Extract the (x, y) coordinate from the center of the cell holding the provided text.  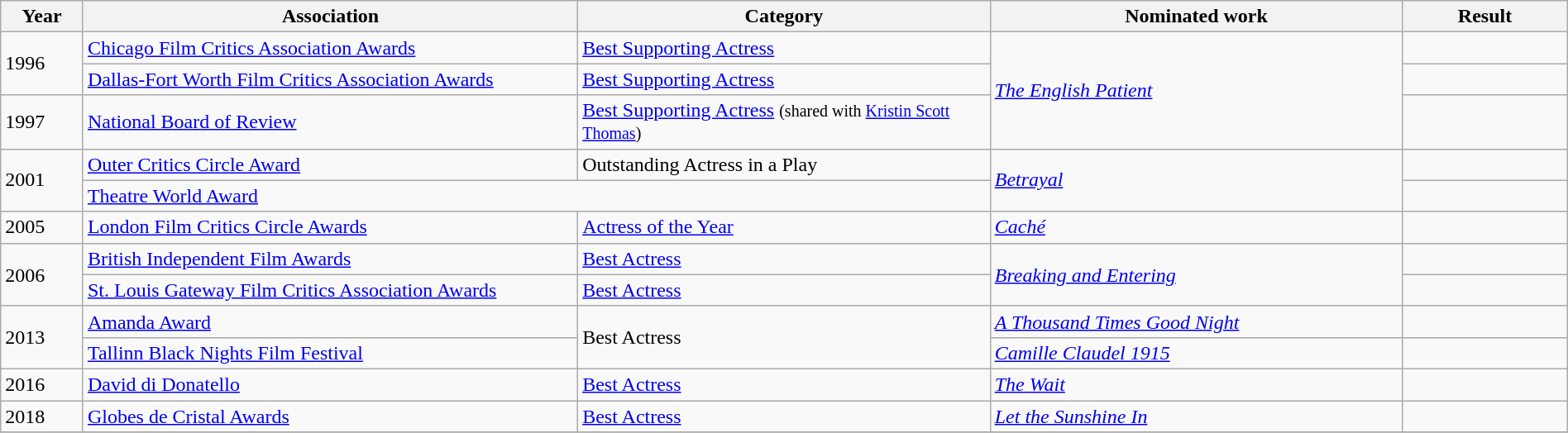
British Independent Film Awards (330, 259)
1996 (42, 64)
Category (784, 17)
Chicago Film Critics Association Awards (330, 48)
1997 (42, 122)
St. Louis Gateway Film Critics Association Awards (330, 290)
2005 (42, 227)
Outstanding Actress in a Play (784, 164)
The English Patient (1196, 91)
A Thousand Times Good Night (1196, 321)
Result (1485, 17)
Theatre World Award (536, 196)
Actress of the Year (784, 227)
Association (330, 17)
Caché (1196, 227)
Breaking and Entering (1196, 274)
2016 (42, 384)
2018 (42, 416)
Dallas-Fort Worth Film Critics Association Awards (330, 79)
The Wait (1196, 384)
Year (42, 17)
London Film Critics Circle Awards (330, 227)
Nominated work (1196, 17)
Let the Sunshine In (1196, 416)
2006 (42, 274)
Amanda Award (330, 321)
Outer Critics Circle Award (330, 164)
Best Supporting Actress (shared with Kristin Scott Thomas) (784, 122)
2001 (42, 180)
2013 (42, 337)
Tallinn Black Nights Film Festival (330, 353)
David di Donatello (330, 384)
National Board of Review (330, 122)
Betrayal (1196, 180)
Globes de Cristal Awards (330, 416)
Camille Claudel 1915 (1196, 353)
